Pinpoint the cell where the given text exists, returning its (X, Y) midpoint coordinate. 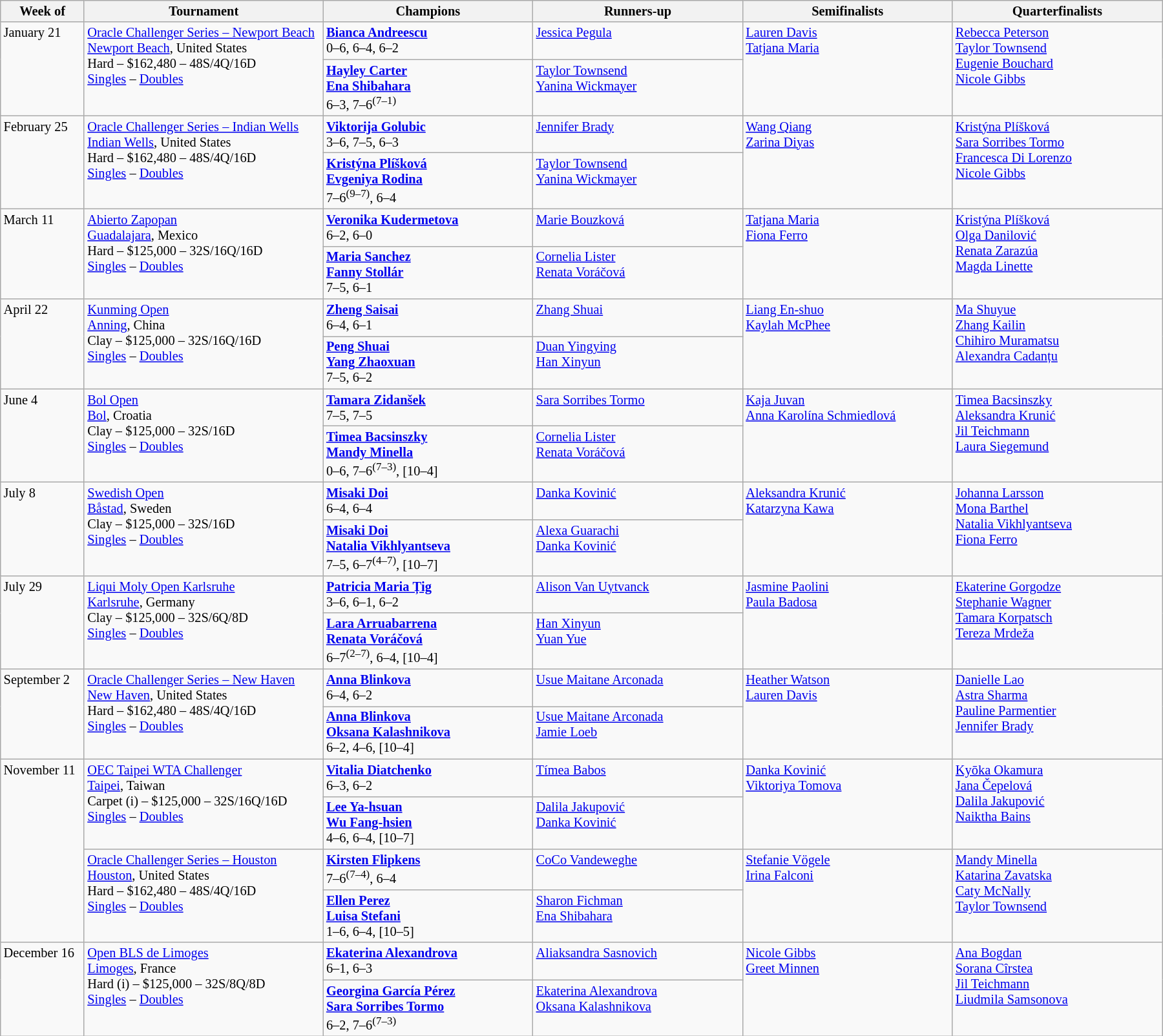
Kunming Open Anning, China Clay – $125,000 – 32S/16Q/16D Singles – Doubles (204, 344)
Champions (428, 11)
Liqui Moly Open Karlsruhe Karlsruhe, Germany Clay – $125,000 – 32S/6Q/8D Singles – Doubles (204, 623)
Misaki Doi 6–4, 6–4 (428, 501)
Lara Arruabarrena Renata Voráčová 6–7(2–7), 6–4, [10–4] (428, 641)
Oracle Challenger Series – Indian Wells Indian Wells, United States Hard – $162,480 – 48S/4Q/16D Singles – Doubles (204, 163)
Bol Open Bol, Croatia Clay – $125,000 – 32S/16D Singles – Doubles (204, 435)
Danka Kovinić Viktoriya Tomova (848, 803)
Georgina García Pérez Sara Sorribes Tormo 6–2, 7–6(7–3) (428, 1008)
CoCo Vandeweghe (638, 869)
September 2 (43, 714)
Aliaksandra Sasnovich (638, 961)
July 8 (43, 528)
Johanna Larsson Mona Barthel Natalia Vikhlyantseva Fiona Ferro (1057, 528)
Ma Shuyue Zhang Kailin Chihiro Muramatsu Alexandra Cadanțu (1057, 344)
Aleksandra Krunić Katarzyna Kawa (848, 528)
Kaja Juvan Anna Karolína Schmiedlová (848, 435)
Ekaterine Gorgodze Stephanie Wagner Tamara Korpatsch Tereza Mrdeža (1057, 623)
Nicole Gibbs Greet Minnen (848, 989)
Hayley Carter Ena Shibahara 6–3, 7–6(7–1) (428, 88)
Heather Watson Lauren Davis (848, 714)
Swedish Open Båstad, Sweden Clay – $125,000 – 32S/16D Singles – Doubles (204, 528)
Runners-up (638, 11)
Duan Yingying Han Xinyun (638, 362)
Quarterfinalists (1057, 11)
Kristýna Plíšková Olga Danilović Renata Zarazúa Magda Linette (1057, 253)
Rebecca Peterson Taylor Townsend Eugenie Bouchard Nicole Gibbs (1057, 68)
Lee Ya-hsuan Wu Fang-hsien 4–6, 6–4, [10–7] (428, 823)
Jennifer Brady (638, 134)
Abierto Zapopan Guadalajara, Mexico Hard – $125,000 – 32S/16Q/16D Singles – Doubles (204, 253)
Alexa Guarachi Danka Kovinić (638, 548)
Danka Kovinić (638, 501)
Misaki Doi Natalia Vikhlyantseva 7–5, 6–7(4–7), [10–7] (428, 548)
Vitalia Diatchenko 6–3, 6–2 (428, 778)
Mandy Minella Katarina Zavatska Caty McNally Taylor Townsend (1057, 895)
Oracle Challenger Series – New Haven New Haven, United States Hard – $162,480 – 48S/4Q/16D Singles – Doubles (204, 714)
Kirsten Flipkens 7–6(7–4), 6–4 (428, 869)
Open BLS de Limoges Limoges, France Hard (i) – $125,000 – 32S/8Q/8D Singles – Doubles (204, 989)
Ekaterina Alexandrova Oksana Kalashnikova (638, 1008)
Tamara Zidanšek 7–5, 7–5 (428, 408)
Timea Bacsinszky Mandy Minella 0–6, 7–6(7–3), [10–4] (428, 455)
Liang En-shuo Kaylah McPhee (848, 344)
Patricia Maria Țig 3–6, 6–1, 6–2 (428, 594)
Wang Qiang Zarina Diyas (848, 163)
Viktorija Golubic 3–6, 7–5, 6–3 (428, 134)
June 4 (43, 435)
Week of (43, 11)
Marie Bouzková (638, 227)
OEC Taipei WTA Challenger Taipei, Taiwan Carpet (i) – $125,000 – 32S/16Q/16D Singles – Doubles (204, 803)
Zhang Shuai (638, 318)
Tímea Babos (638, 778)
Tatjana Maria Fiona Ferro (848, 253)
Bianca Andreescu 0–6, 6–4, 6–2 (428, 41)
Tournament (204, 11)
Oracle Challenger Series – Houston Houston, United States Hard – $162,480 – 48S/4Q/16D Singles – Doubles (204, 895)
December 16 (43, 989)
Oracle Challenger Series – Newport Beach Newport Beach, United States Hard – $162,480 – 48S/4Q/16D Singles – Doubles (204, 68)
Usue Maitane Arconada Jamie Loeb (638, 732)
Stefanie Vögele Irina Falconi (848, 895)
Timea Bacsinszky Aleksandra Krunić Jil Teichmann Laura Siegemund (1057, 435)
Sara Sorribes Tormo (638, 408)
Ekaterina Alexandrova 6–1, 6–3 (428, 961)
January 21 (43, 68)
Jasmine Paolini Paula Badosa (848, 623)
Lauren Davis Tatjana Maria (848, 68)
Anna Blinkova 6–4, 6–2 (428, 688)
Sharon Fichman Ena Shibahara (638, 916)
April 22 (43, 344)
Kristýna Plíšková Sara Sorribes Tormo Francesca Di Lorenzo Nicole Gibbs (1057, 163)
Veronika Kudermetova 6–2, 6–0 (428, 227)
Kyōka Okamura Jana Čepelová Dalila Jakupović Naiktha Bains (1057, 803)
February 25 (43, 163)
Anna Blinkova Oksana Kalashnikova 6–2, 4–6, [10–4] (428, 732)
July 29 (43, 623)
Han Xinyun Yuan Yue (638, 641)
Dalila Jakupović Danka Kovinić (638, 823)
Kristýna Plíšková Evgeniya Rodina 7–6(9–7), 6–4 (428, 181)
Danielle Lao Astra Sharma Pauline Parmentier Jennifer Brady (1057, 714)
November 11 (43, 851)
Zheng Saisai 6–4, 6–1 (428, 318)
Semifinalists (848, 11)
Ellen Perez Luisa Stefani 1–6, 6–4, [10–5] (428, 916)
Usue Maitane Arconada (638, 688)
Jessica Pegula (638, 41)
Ana Bogdan Sorana Cîrstea Jil Teichmann Liudmila Samsonova (1057, 989)
Alison Van Uytvanck (638, 594)
Maria Sanchez Fanny Stollár 7–5, 6–1 (428, 273)
Peng Shuai Yang Zhaoxuan 7–5, 6–2 (428, 362)
March 11 (43, 253)
